Search for the cell housing the specified text and yield its [x, y] center coordinate. 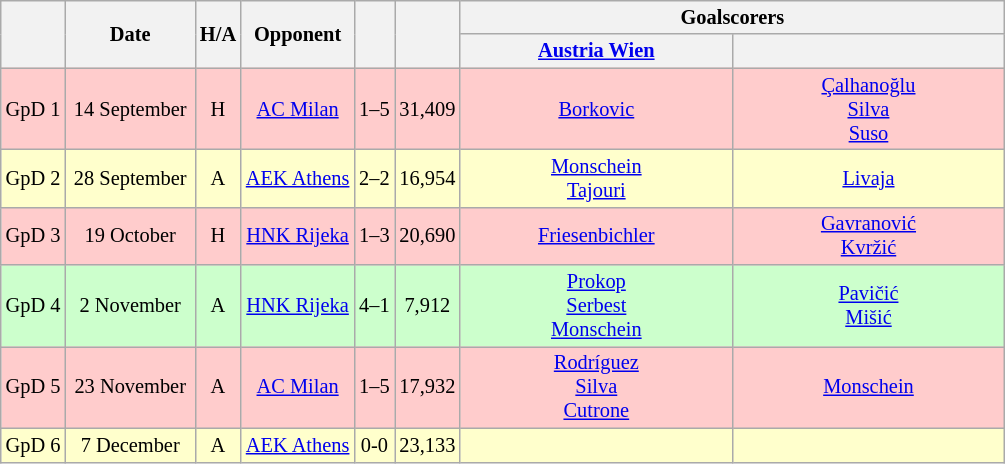
Prokop Serbest Monschein [596, 306]
Borkovic [596, 109]
23 November [130, 387]
19 October [130, 236]
Monschein [868, 387]
GpD 5 [34, 387]
14 September [130, 109]
Livaja [868, 178]
7 December [130, 445]
GpD 4 [34, 306]
Goalscorers [732, 17]
Çalhanoğlu Silva Suso [868, 109]
4–1 [374, 306]
GpD 1 [34, 109]
23,133 [427, 445]
2–2 [374, 178]
31,409 [427, 109]
17,932 [427, 387]
28 September [130, 178]
GpD 2 [34, 178]
GpD 3 [34, 236]
Rodríguez Silva Cutrone [596, 387]
1–3 [374, 236]
Monschein Tajouri [596, 178]
0-0 [374, 445]
Opponent [298, 34]
Gavranović Kvržić [868, 236]
GpD 6 [34, 445]
Pavičić Mišić [868, 306]
Date [130, 34]
7,912 [427, 306]
16,954 [427, 178]
20,690 [427, 236]
Friesenbichler [596, 236]
H/A [218, 34]
Austria Wien [596, 51]
2 November [130, 306]
